Extract the (X, Y) coordinate from the center of the cell holding the provided text.  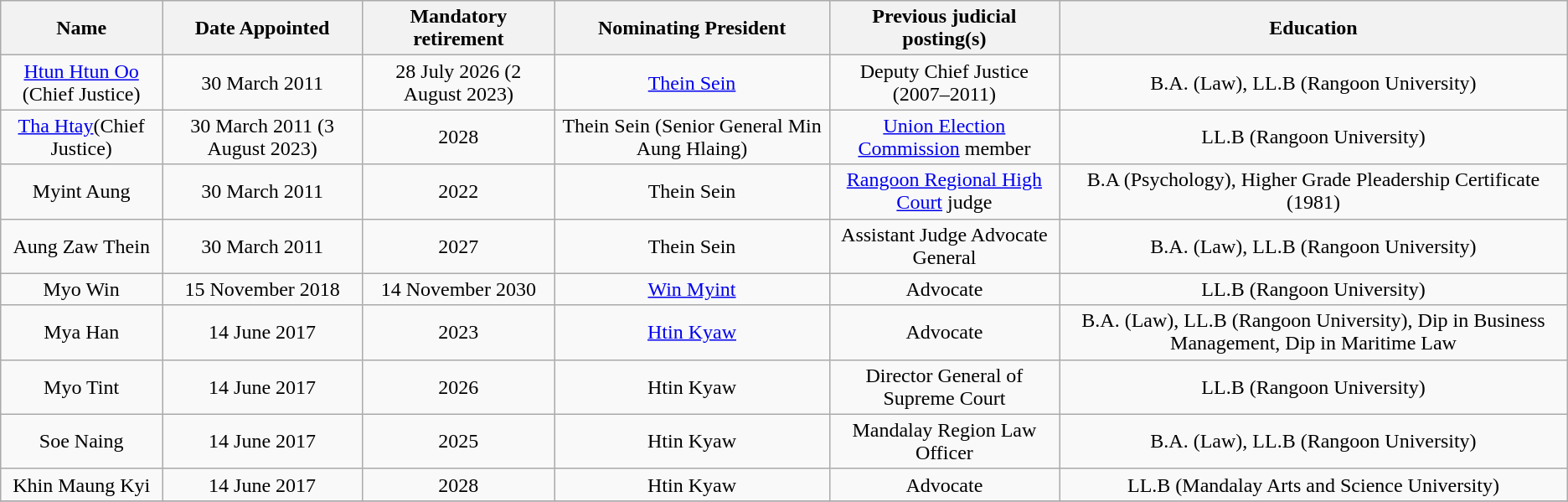
28 July 2026 (2 August 2023) (459, 82)
Myint Aung (82, 191)
14 November 2030 (459, 289)
B.A (Psychology), Higher Grade Pleadership Certificate (1981) (1313, 191)
Soe Naing (82, 441)
Mandatory retirement (459, 28)
LL.B (Mandalay Arts and Science University) (1313, 484)
Mya Han (82, 332)
Nominating President (692, 28)
2025 (459, 441)
2026 (459, 387)
Union Election Commission member (945, 137)
30 March 2011 (3 August 2023) (263, 137)
Myo Win (82, 289)
Education (1313, 28)
Director General of Supreme Court (945, 387)
Assistant Judge Advocate General (945, 246)
Previous judicial posting(s) (945, 28)
Deputy Chief Justice (2007–2011) (945, 82)
Htun Htun Oo(Chief Justice) (82, 82)
B.A. (Law), LL.B (Rangoon University), Dip in Business Management, Dip in Maritime Law (1313, 332)
2023 (459, 332)
Mandalay Region Law Officer (945, 441)
Khin Maung Kyi (82, 484)
Date Appointed (263, 28)
Aung Zaw Thein (82, 246)
Myo Tint (82, 387)
Name (82, 28)
Tha Htay(Chief Justice) (82, 137)
Rangoon Regional High Court judge (945, 191)
15 November 2018 (263, 289)
Win Myint (692, 289)
2027 (459, 246)
Thein Sein (Senior General Min Aung Hlaing) (692, 137)
2022 (459, 191)
